Find where the given text appears and provide that cell's center as (x, y) coordinate. 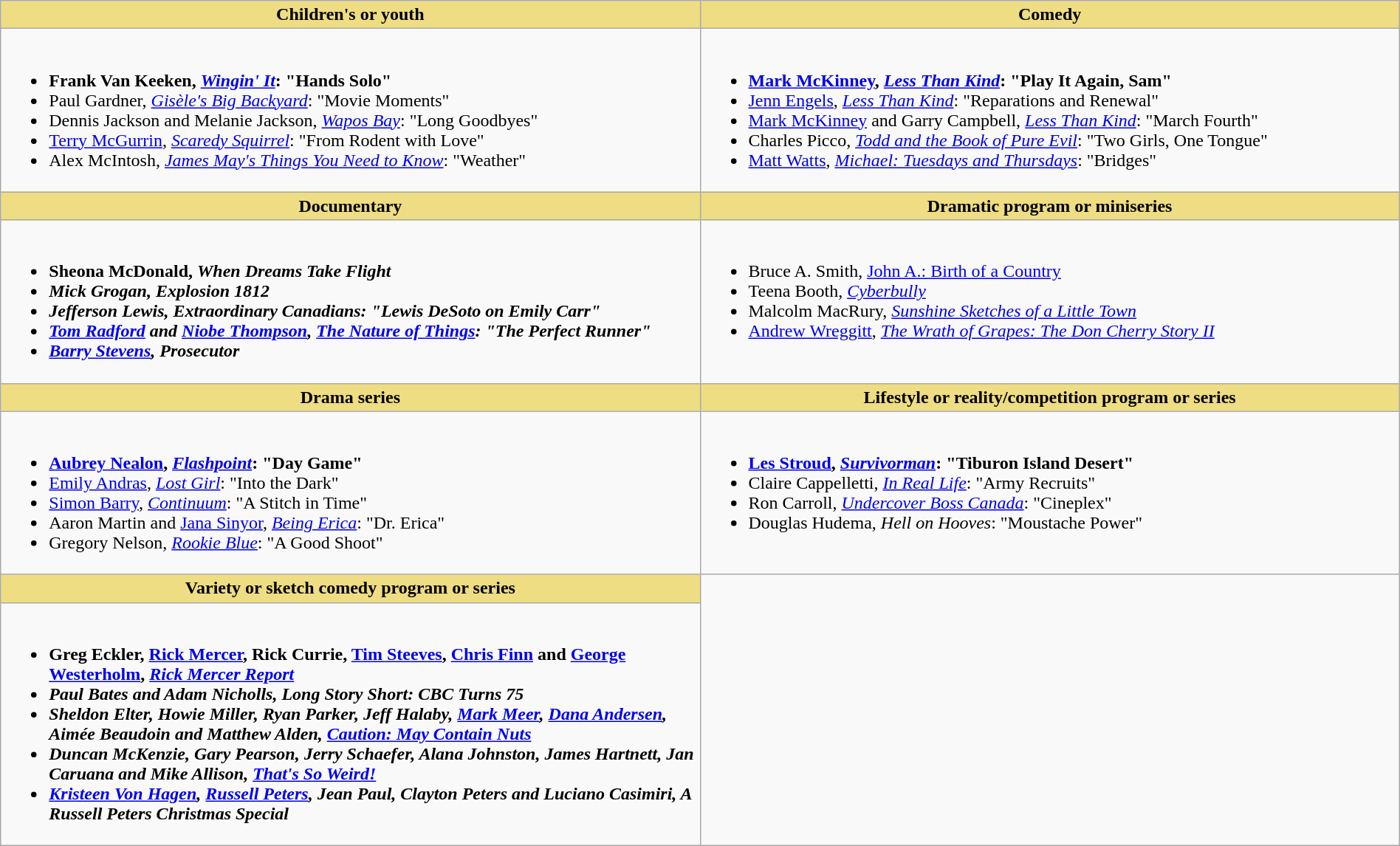
Lifestyle or reality/competition program or series (1050, 397)
Drama series (350, 397)
Variety or sketch comedy program or series (350, 588)
Documentary (350, 206)
Children's or youth (350, 15)
Dramatic program or miniseries (1050, 206)
Comedy (1050, 15)
